Locate the cell with the specified text and output its [x, y] center coordinate. 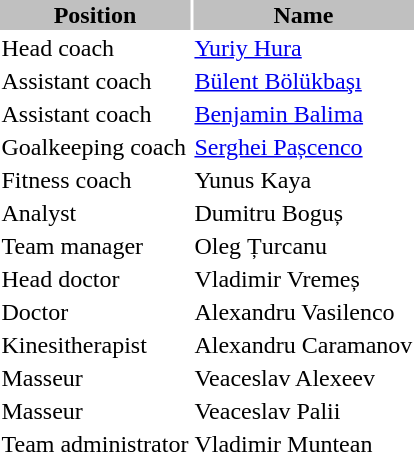
Veaceslav Alexeev [304, 378]
Serghei Pașcenco [304, 147]
Kinesitherapist [95, 345]
Doctor [95, 312]
Position [95, 15]
Name [304, 15]
Analyst [95, 213]
Alexandru Caramanov [304, 345]
Benjamin Balima [304, 114]
Head coach [95, 48]
Head doctor [95, 279]
Yuriy Hura [304, 48]
Oleg Țurcanu [304, 246]
Veaceslav Palii [304, 411]
Bülent Bölükbaşı [304, 81]
Alexandru Vasilenco [304, 312]
Team manager [95, 246]
Fitness coach [95, 180]
Vladimir Vremeș [304, 279]
Goalkeeping coach [95, 147]
Dumitru Boguș [304, 213]
Yunus Kaya [304, 180]
